Locate the cell with the specified text and output its [X, Y] center coordinate. 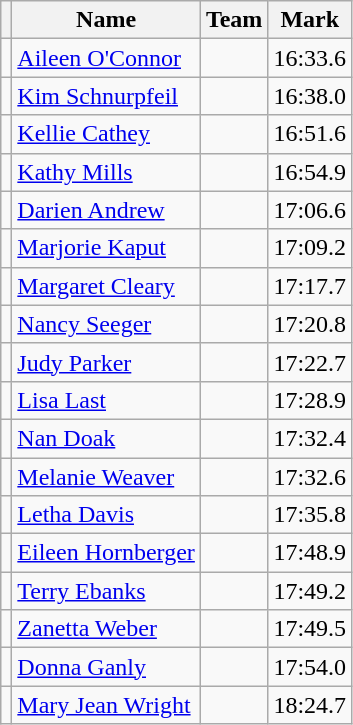
16:54.9 [310, 172]
17:48.9 [310, 553]
16:51.6 [310, 134]
Zanetta Weber [106, 629]
17:06.6 [310, 210]
Marjorie Kaput [106, 248]
17:35.8 [310, 515]
17:20.8 [310, 324]
Name [106, 20]
17:09.2 [310, 248]
Mary Jean Wright [106, 705]
Melanie Weaver [106, 477]
18:24.7 [310, 705]
Lisa Last [106, 400]
17:32.6 [310, 477]
Kathy Mills [106, 172]
Nan Doak [106, 438]
17:17.7 [310, 286]
16:33.6 [310, 58]
16:38.0 [310, 96]
Eileen Hornberger [106, 553]
Letha Davis [106, 515]
Kim Schnurpfeil [106, 96]
Aileen O'Connor [106, 58]
Darien Andrew [106, 210]
Terry Ebanks [106, 591]
Team [234, 20]
Mark [310, 20]
Margaret Cleary [106, 286]
17:49.5 [310, 629]
Judy Parker [106, 362]
17:32.4 [310, 438]
17:28.9 [310, 400]
17:22.7 [310, 362]
Nancy Seeger [106, 324]
Donna Ganly [106, 667]
17:54.0 [310, 667]
Kellie Cathey [106, 134]
17:49.2 [310, 591]
